Return [x, y] of the center of cell containing provided text 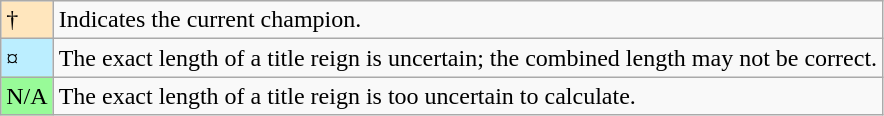
† [27, 20]
Indicates the current champion. [468, 20]
The exact length of a title reign is too uncertain to calculate. [468, 96]
¤ [27, 58]
N/A [27, 96]
The exact length of a title reign is uncertain; the combined length may not be correct. [468, 58]
